Capture the cell that displays the provided text and extract its (X, Y) central coordinate. 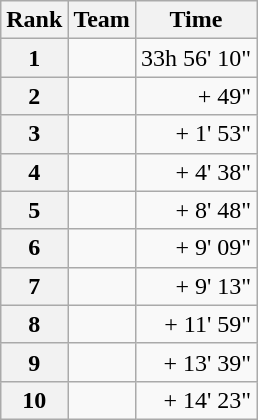
+ 8' 48" (196, 210)
+ 49" (196, 96)
33h 56' 10" (196, 58)
+ 4' 38" (196, 172)
+ 13' 39" (196, 362)
5 (34, 210)
Team (102, 20)
4 (34, 172)
3 (34, 134)
+ 14' 23" (196, 400)
8 (34, 324)
7 (34, 286)
+ 1' 53" (196, 134)
+ 9' 13" (196, 286)
2 (34, 96)
Time (196, 20)
1 (34, 58)
10 (34, 400)
+ 9' 09" (196, 248)
Rank (34, 20)
6 (34, 248)
9 (34, 362)
+ 11' 59" (196, 324)
